Scan for the cell matching the given text and deliver its (x, y) coordinate at center. 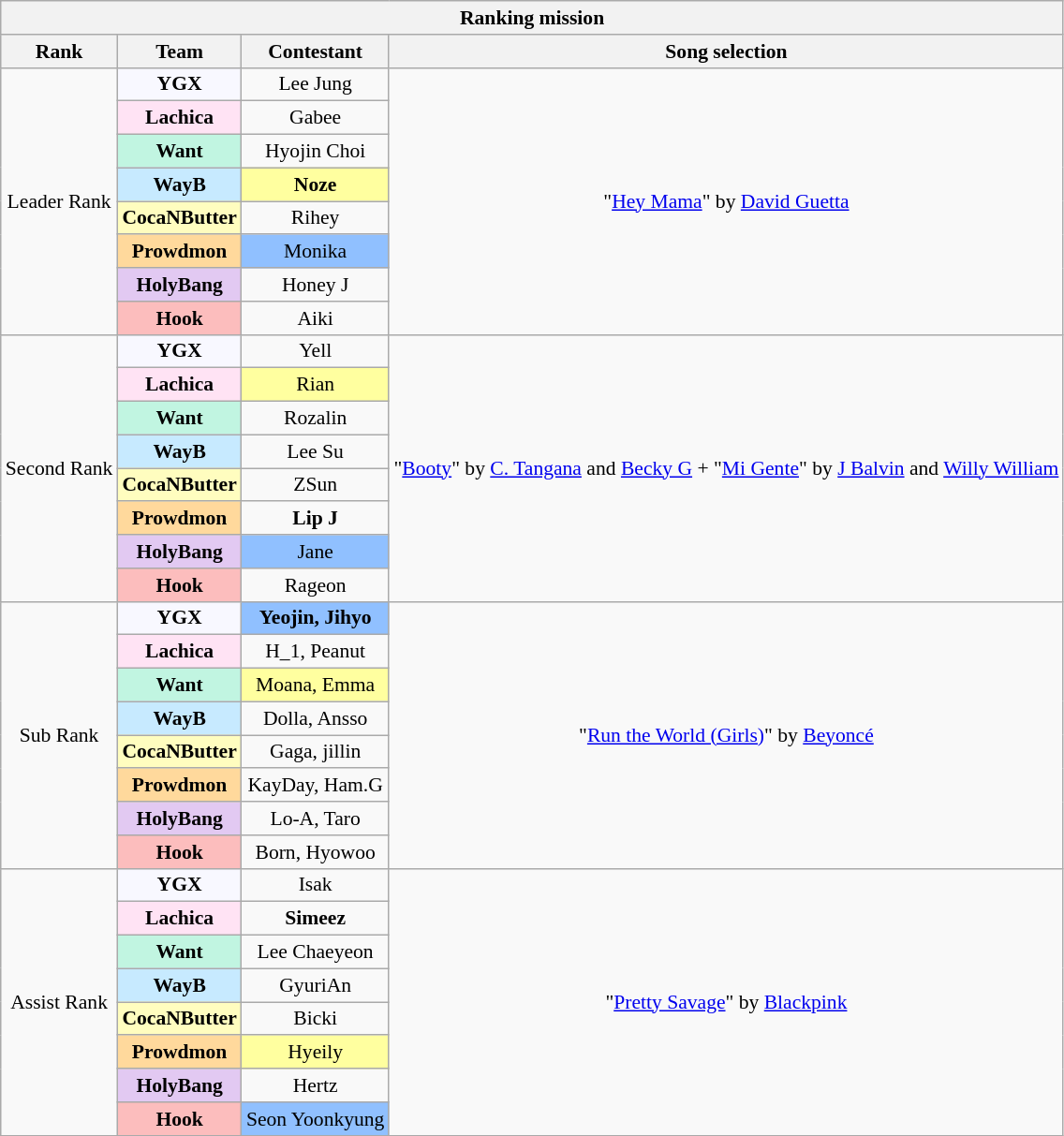
Leader Rank (60, 200)
Simeez (316, 919)
KayDay, Ham.G (316, 786)
ZSun (316, 485)
Isak (316, 885)
Second Rank (60, 468)
Hyojin Choi (316, 152)
Assist Rank (60, 1002)
Contestant (316, 52)
Yeojin, Jihyo (316, 618)
Gaga, jillin (316, 752)
Monika (316, 252)
H_1, Peanut (316, 652)
Jane (316, 552)
"Hey Mama" by David Guetta (726, 200)
Sub Rank (60, 734)
Rank (60, 52)
Moana, Emma (316, 686)
Hyeily (316, 1053)
Aiki (316, 318)
Lee Chaeyeon (316, 952)
Hertz (316, 1085)
Dolla, Ansso (316, 718)
Rihey (316, 218)
Team (179, 52)
Noze (316, 184)
Gabee (316, 118)
Seon Yoonkyung (316, 1119)
"Pretty Savage" by Blackpink (726, 1002)
Lee Jung (316, 84)
"Booty" by C. Tangana and Becky G + "Mi Gente" by J Balvin and Willy William (726, 468)
GyuriAn (316, 985)
Honey J (316, 285)
Lo-A, Taro (316, 819)
Song selection (726, 52)
Yell (316, 351)
Rageon (316, 585)
Lip J (316, 519)
Ranking mission (532, 18)
Rian (316, 385)
"Run the World (Girls)" by Beyoncé (726, 734)
Rozalin (316, 419)
Lee Su (316, 451)
Born, Hyowoo (316, 852)
Bicki (316, 1019)
